Search for the cell housing the specified text and yield its [x, y] center coordinate. 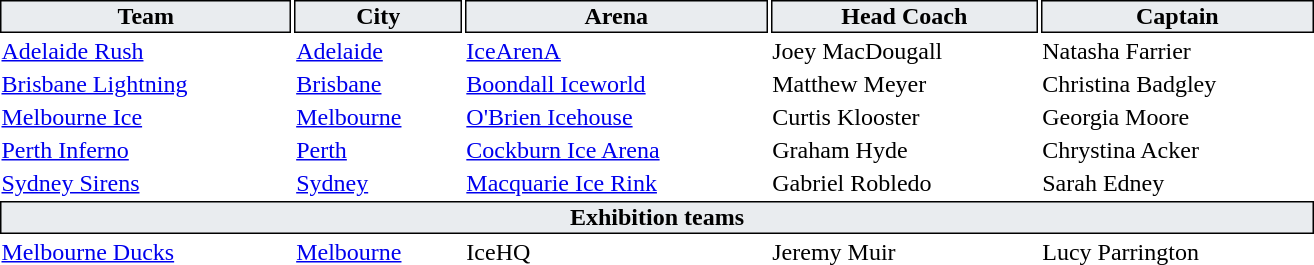
Macquarie Ice Rink [616, 183]
Natasha Farrier [1178, 51]
O'Brien Icehouse [616, 117]
Melbourne [378, 117]
Exhibition teams [657, 218]
Sydney [378, 183]
Graham Hyde [904, 150]
Head Coach [904, 16]
Curtis Klooster [904, 117]
Boondall Iceworld [616, 84]
Sydney Sirens [146, 183]
Arena [616, 16]
Christina Badgley [1178, 84]
Georgia Moore [1178, 117]
Adelaide Rush [146, 51]
Perth [378, 150]
Sarah Edney [1178, 183]
Matthew Meyer [904, 84]
Melbourne Ice [146, 117]
IceArenA [616, 51]
Brisbane Lightning [146, 84]
Chrystina Acker [1178, 150]
Captain [1178, 16]
Brisbane [378, 84]
Gabriel Robledo [904, 183]
Joey MacDougall [904, 51]
Cockburn Ice Arena [616, 150]
Perth Inferno [146, 150]
Adelaide [378, 51]
Team [146, 16]
City [378, 16]
